Return (X, Y) of the center of cell containing provided text 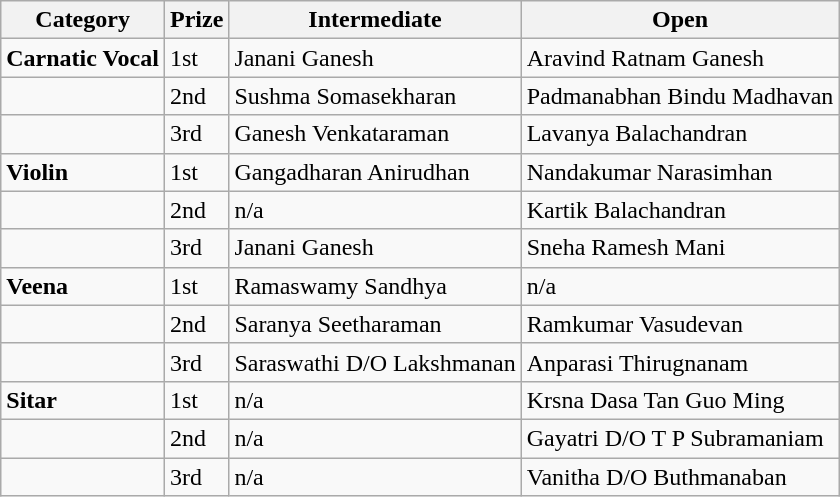
Ramaswamy Sandhya (375, 286)
Saraswathi D/O Lakshmanan (375, 362)
Saranya Seetharaman (375, 324)
Ganesh Venkataraman (375, 134)
Gayatri D/O T P Subramaniam (680, 438)
Sitar (83, 400)
Gangadharan Anirudhan (375, 172)
Veena (83, 286)
Padmanabhan Bindu Madhavan (680, 96)
Lavanya Balachandran (680, 134)
Intermediate (375, 20)
Category (83, 20)
Aravind Ratnam Ganesh (680, 58)
Anparasi Thirugnanam (680, 362)
Kartik Balachandran (680, 210)
Violin (83, 172)
Sushma Somasekharan (375, 96)
Ramkumar Vasudevan (680, 324)
Carnatic Vocal (83, 58)
Prize (196, 20)
Nandakumar Narasimhan (680, 172)
Sneha Ramesh Mani (680, 248)
Krsna Dasa Tan Guo Ming (680, 400)
Vanitha D/O Buthmanaban (680, 477)
Open (680, 20)
